Return the [X, Y] coordinate for the center point of the cell that contains the specified text.  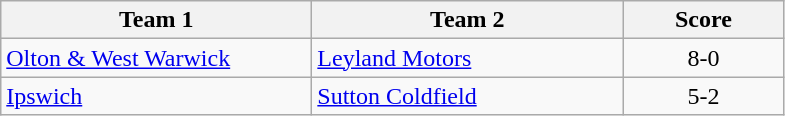
Sutton Coldfield [468, 96]
Ipswich [156, 96]
Leyland Motors [468, 58]
5-2 [704, 96]
Team 1 [156, 20]
Team 2 [468, 20]
Score [704, 20]
8-0 [704, 58]
Olton & West Warwick [156, 58]
